Extract the [x, y] coordinate from the center of the cell holding the provided text.  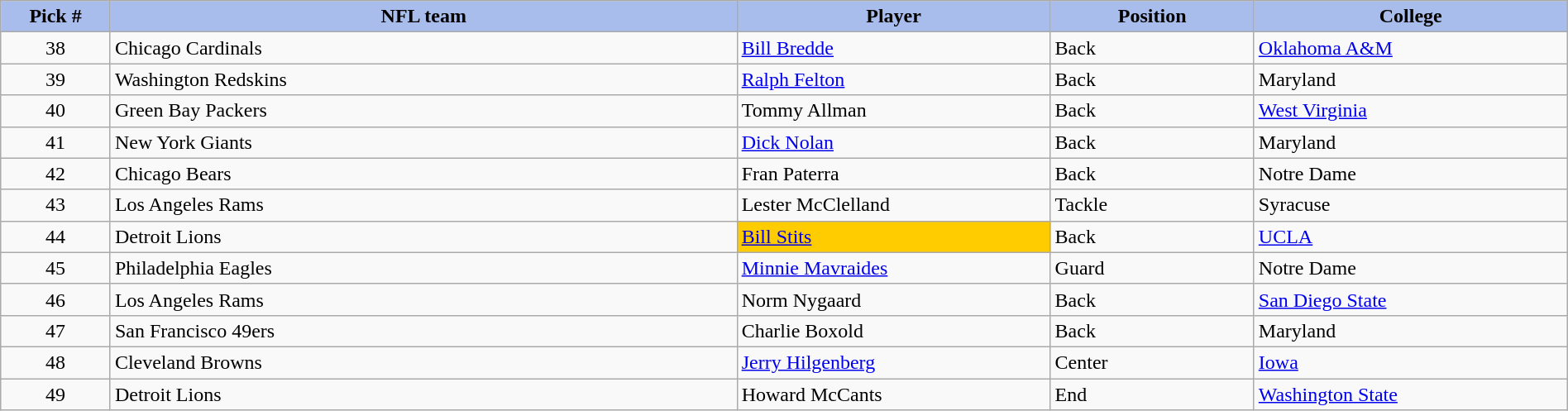
End [1152, 394]
Lester McClelland [893, 205]
Guard [1152, 268]
UCLA [1411, 237]
46 [56, 299]
Chicago Bears [423, 174]
45 [56, 268]
Norm Nygaard [893, 299]
New York Giants [423, 142]
Bill Stits [893, 237]
Dick Nolan [893, 142]
Pick # [56, 17]
42 [56, 174]
Tackle [1152, 205]
38 [56, 48]
Cleveland Browns [423, 362]
Tommy Allman [893, 111]
Green Bay Packers [423, 111]
Bill Bredde [893, 48]
48 [56, 362]
Minnie Mavraides [893, 268]
47 [56, 331]
San Diego State [1411, 299]
Position [1152, 17]
Fran Paterra [893, 174]
43 [56, 205]
49 [56, 394]
West Virginia [1411, 111]
San Francisco 49ers [423, 331]
Iowa [1411, 362]
Syracuse [1411, 205]
Charlie Boxold [893, 331]
College [1411, 17]
Chicago Cardinals [423, 48]
Player [893, 17]
NFL team [423, 17]
Philadelphia Eagles [423, 268]
40 [56, 111]
41 [56, 142]
Oklahoma A&M [1411, 48]
Washington Redskins [423, 79]
Ralph Felton [893, 79]
Center [1152, 362]
Howard McCants [893, 394]
44 [56, 237]
39 [56, 79]
Jerry Hilgenberg [893, 362]
Washington State [1411, 394]
